Extract the (X, Y) coordinate from the center of the cell holding the provided text.  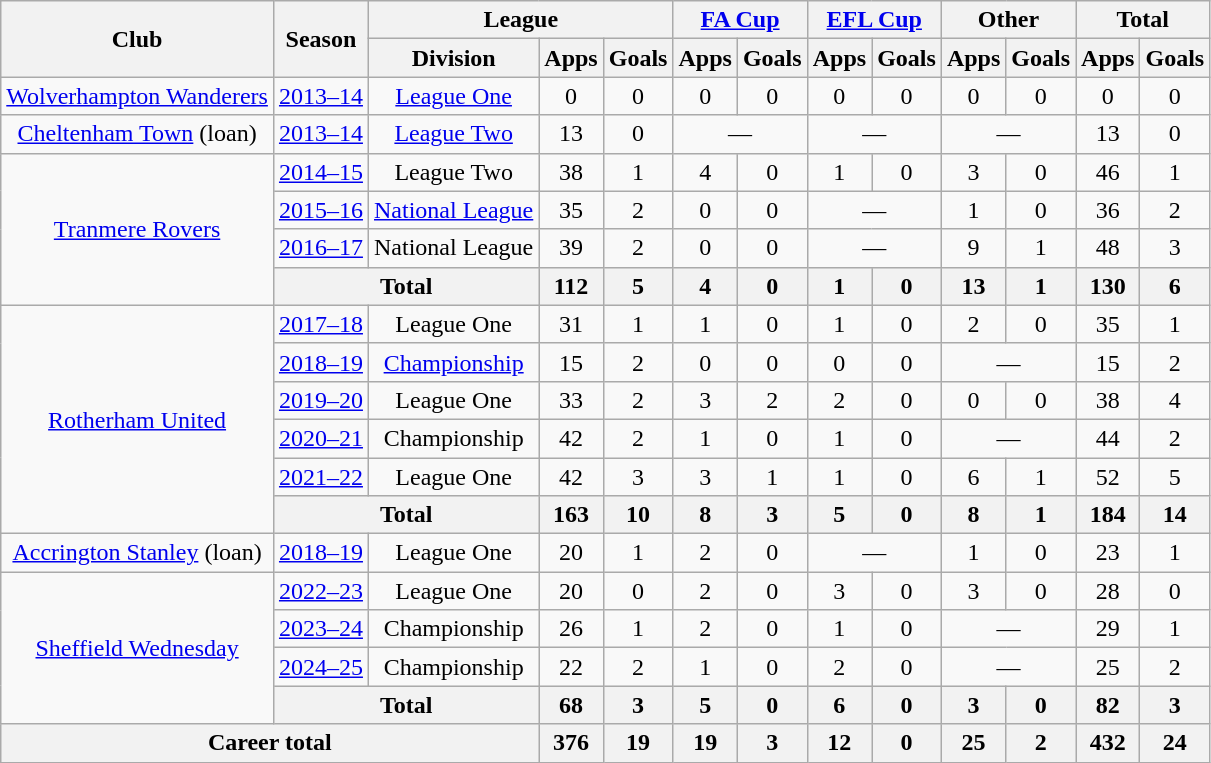
376 (571, 743)
Sheffield Wednesday (138, 648)
2022–23 (320, 591)
22 (571, 667)
184 (1108, 515)
2021–22 (320, 477)
Club (138, 39)
Accrington Stanley (loan) (138, 553)
2015–16 (320, 210)
FA Cup (740, 20)
Division (453, 58)
23 (1108, 553)
2024–25 (320, 667)
24 (1175, 743)
10 (638, 515)
2016–17 (320, 248)
46 (1108, 172)
26 (571, 629)
33 (571, 400)
2014–15 (320, 172)
432 (1108, 743)
2020–21 (320, 438)
68 (571, 705)
52 (1108, 477)
44 (1108, 438)
163 (571, 515)
2023–24 (320, 629)
36 (1108, 210)
28 (1108, 591)
12 (839, 743)
48 (1108, 248)
130 (1108, 286)
Wolverhampton Wanderers (138, 96)
Rotherham United (138, 419)
82 (1108, 705)
Season (320, 39)
League (520, 20)
Cheltenham Town (loan) (138, 134)
Tranmere Rovers (138, 229)
39 (571, 248)
112 (571, 286)
Other (1008, 20)
2017–18 (320, 324)
EFL Cup (874, 20)
2019–20 (320, 400)
9 (973, 248)
14 (1175, 515)
Career total (270, 743)
31 (571, 324)
29 (1108, 629)
